Provide the [x, y] coordinate of the cell's center where the given text is located.  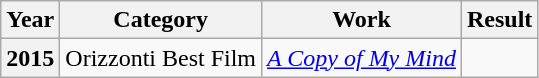
Orizzonti Best Film [161, 58]
A Copy of My Mind [362, 58]
Result [499, 20]
Year [30, 20]
Work [362, 20]
2015 [30, 58]
Category [161, 20]
